Find where the given text appears and provide that cell's center as (X, Y) coordinate. 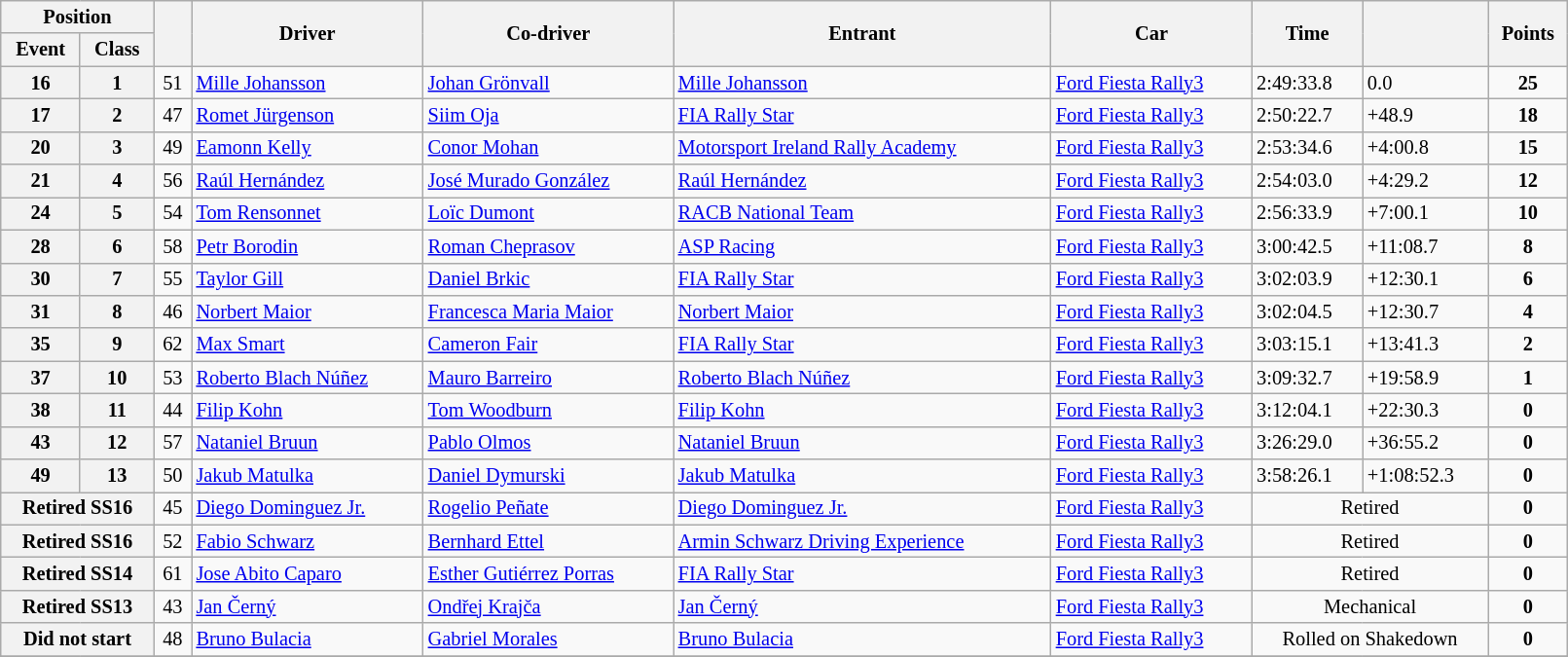
11 (117, 410)
28 (41, 246)
58 (172, 246)
Romet Jürgenson (308, 115)
2:53:34.6 (1307, 148)
+13:41.3 (1425, 345)
Bernhard Ettel (549, 541)
+4:00.8 (1425, 148)
3:58:26.1 (1307, 476)
Class (117, 50)
31 (41, 311)
Esther Gutiérrez Porras (549, 573)
Cameron Fair (549, 345)
3:09:32.7 (1307, 378)
Taylor Gill (308, 279)
José Murado González (549, 181)
Tom Rensonnet (308, 213)
15 (1528, 148)
30 (41, 279)
18 (1528, 115)
+4:29.2 (1425, 181)
Conor Mohan (549, 148)
52 (172, 541)
Retired SS14 (78, 573)
Jose Abito Caparo (308, 573)
Siim Oja (549, 115)
25 (1528, 83)
Tom Woodburn (549, 410)
Points (1528, 33)
Rogelio Peñate (549, 508)
13 (117, 476)
Johan Grönvall (549, 83)
Event (41, 50)
Position (78, 17)
Petr Borodin (308, 246)
0.0 (1425, 83)
Co-driver (549, 33)
3 (117, 148)
Pablo Olmos (549, 443)
2:56:33.9 (1307, 213)
56 (172, 181)
35 (41, 345)
17 (41, 115)
21 (41, 181)
Gabriel Morales (549, 639)
Daniel Brkic (549, 279)
38 (41, 410)
20 (41, 148)
16 (41, 83)
Armin Schwarz Driving Experience (862, 541)
Motorsport Ireland Rally Academy (862, 148)
3:12:04.1 (1307, 410)
Eamonn Kelly (308, 148)
3:00:42.5 (1307, 246)
55 (172, 279)
2:49:33.8 (1307, 83)
Max Smart (308, 345)
+19:58.9 (1425, 378)
37 (41, 378)
+36:55.2 (1425, 443)
Mechanical (1370, 606)
Retired SS13 (78, 606)
Ondřej Krajča (549, 606)
48 (172, 639)
Loïc Dumont (549, 213)
45 (172, 508)
53 (172, 378)
5 (117, 213)
46 (172, 311)
2:50:22.7 (1307, 115)
3:03:15.1 (1307, 345)
Daniel Dymurski (549, 476)
+7:00.1 (1425, 213)
RACB National Team (862, 213)
Car (1151, 33)
ASP Racing (862, 246)
+1:08:52.3 (1425, 476)
24 (41, 213)
Entrant (862, 33)
9 (117, 345)
62 (172, 345)
7 (117, 279)
61 (172, 573)
3:26:29.0 (1307, 443)
47 (172, 115)
+11:08.7 (1425, 246)
+12:30.7 (1425, 311)
51 (172, 83)
Roman Cheprasov (549, 246)
+48.9 (1425, 115)
Fabio Schwarz (308, 541)
Rolled on Shakedown (1370, 639)
54 (172, 213)
Time (1307, 33)
Driver (308, 33)
3:02:03.9 (1307, 279)
Mauro Barreiro (549, 378)
44 (172, 410)
Did not start (78, 639)
50 (172, 476)
Francesca Maria Maior (549, 311)
57 (172, 443)
+22:30.3 (1425, 410)
3:02:04.5 (1307, 311)
2:54:03.0 (1307, 181)
+12:30.1 (1425, 279)
